Return (X, Y) of the center of cell containing provided text 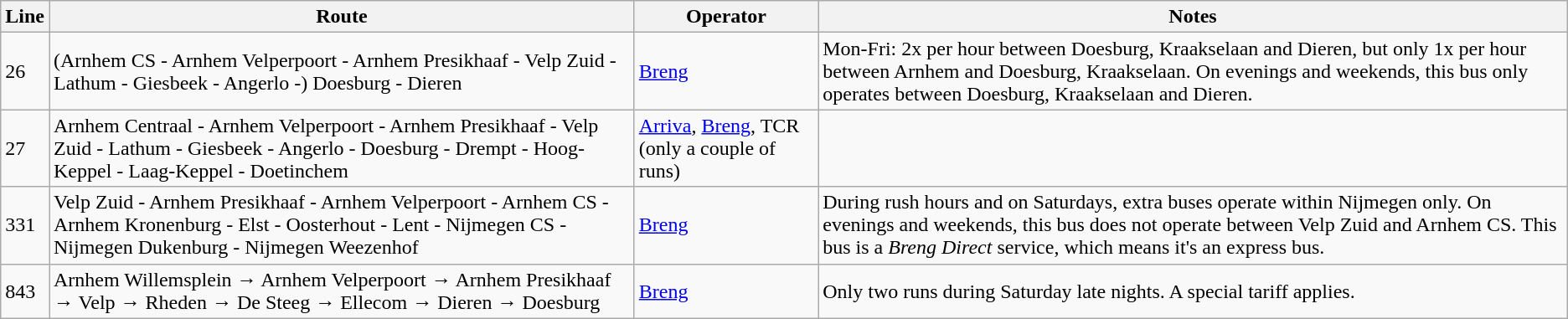
Notes (1193, 17)
(Arnhem CS - Arnhem Velperpoort - Arnhem Presikhaaf - Velp Zuid - Lathum - Giesbeek - Angerlo -) Doesburg - Dieren (342, 71)
Operator (725, 17)
Only two runs during Saturday late nights. A special tariff applies. (1193, 291)
Route (342, 17)
26 (25, 71)
27 (25, 148)
Arnhem Willemsplein → Arnhem Velperpoort → Arnhem Presikhaaf → Velp → Rheden → De Steeg → Ellecom → Dieren → Doesburg (342, 291)
Arriva, Breng, TCR (only a couple of runs) (725, 148)
331 (25, 225)
843 (25, 291)
Line (25, 17)
